Output the (x, y) coordinate of the center of the cell containing the given text.  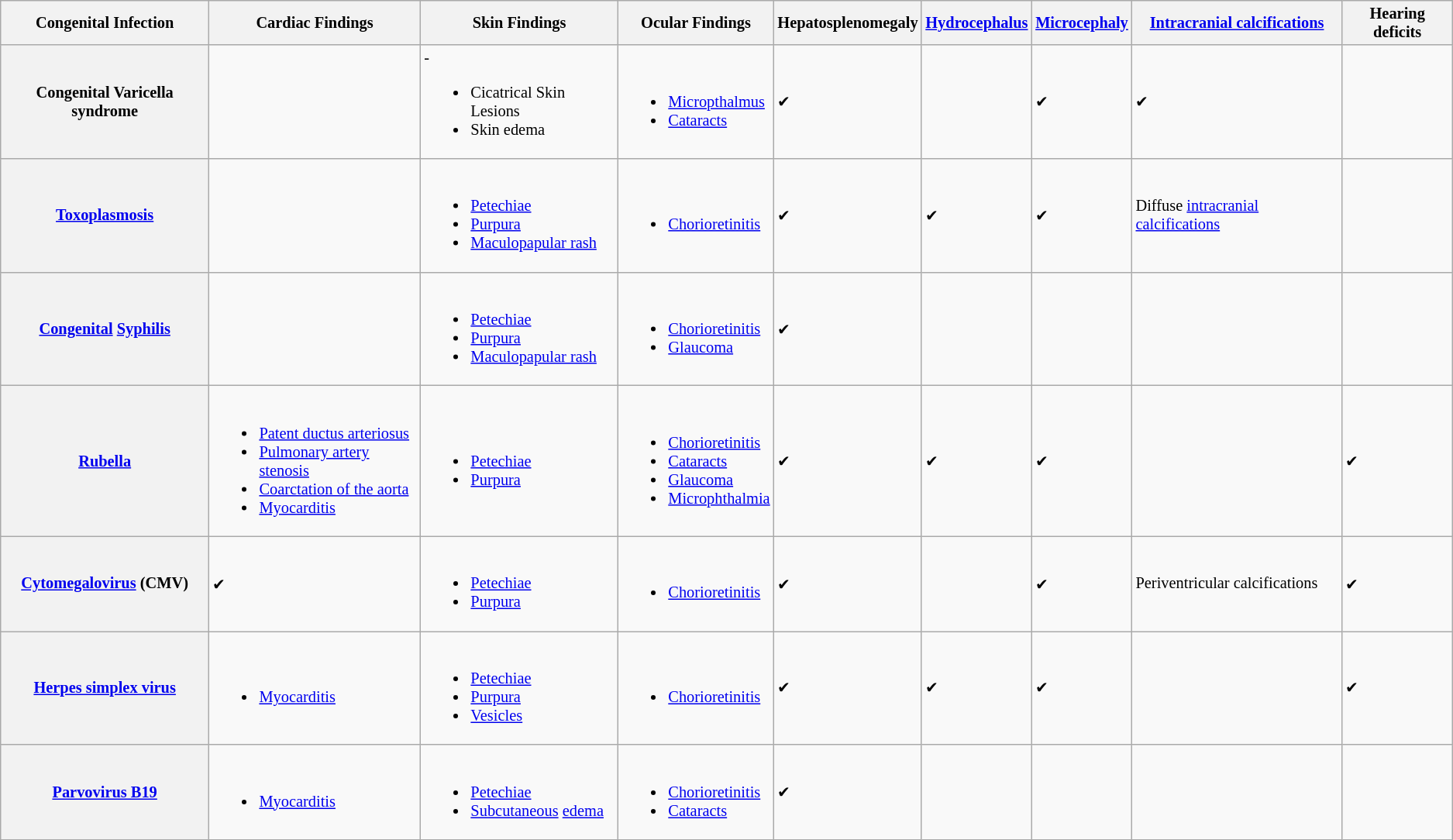
Microcephaly (1082, 22)
Periventricular calcifications (1237, 584)
Intracranial calcifications (1237, 22)
Congenital Syphilis (105, 329)
Ocular Findings (696, 22)
Rubella (105, 460)
ChorioretinitisGlaucoma (696, 329)
Hearing deficits (1396, 22)
Skin Findings (519, 22)
Cardiac Findings (315, 22)
Congenital Infection (105, 22)
MicropthalmusCataracts (696, 102)
Hepatosplenomegaly (848, 22)
PetechiaeSubcutaneous edema (519, 792)
Parvovirus B19 (105, 792)
ChorioretinitisCataracts (696, 792)
Hydrocephalus (976, 22)
Herpes simplex virus (105, 687)
Toxoplasmosis (105, 215)
ChorioretinitisCataractsGlaucomaMicrophthalmia (696, 460)
Patent ductus arteriosusPulmonary artery stenosisCoarctation of the aortaMyocarditis (315, 460)
-Cicatrical Skin LesionsSkin edema (519, 102)
Congenital Varicella syndrome (105, 102)
Cytomegalovirus (CMV) (105, 584)
Diffuse intracranial calcifications (1237, 215)
PetechiaePurpuraVesicles (519, 687)
